Return (x, y) of the center of cell containing provided text 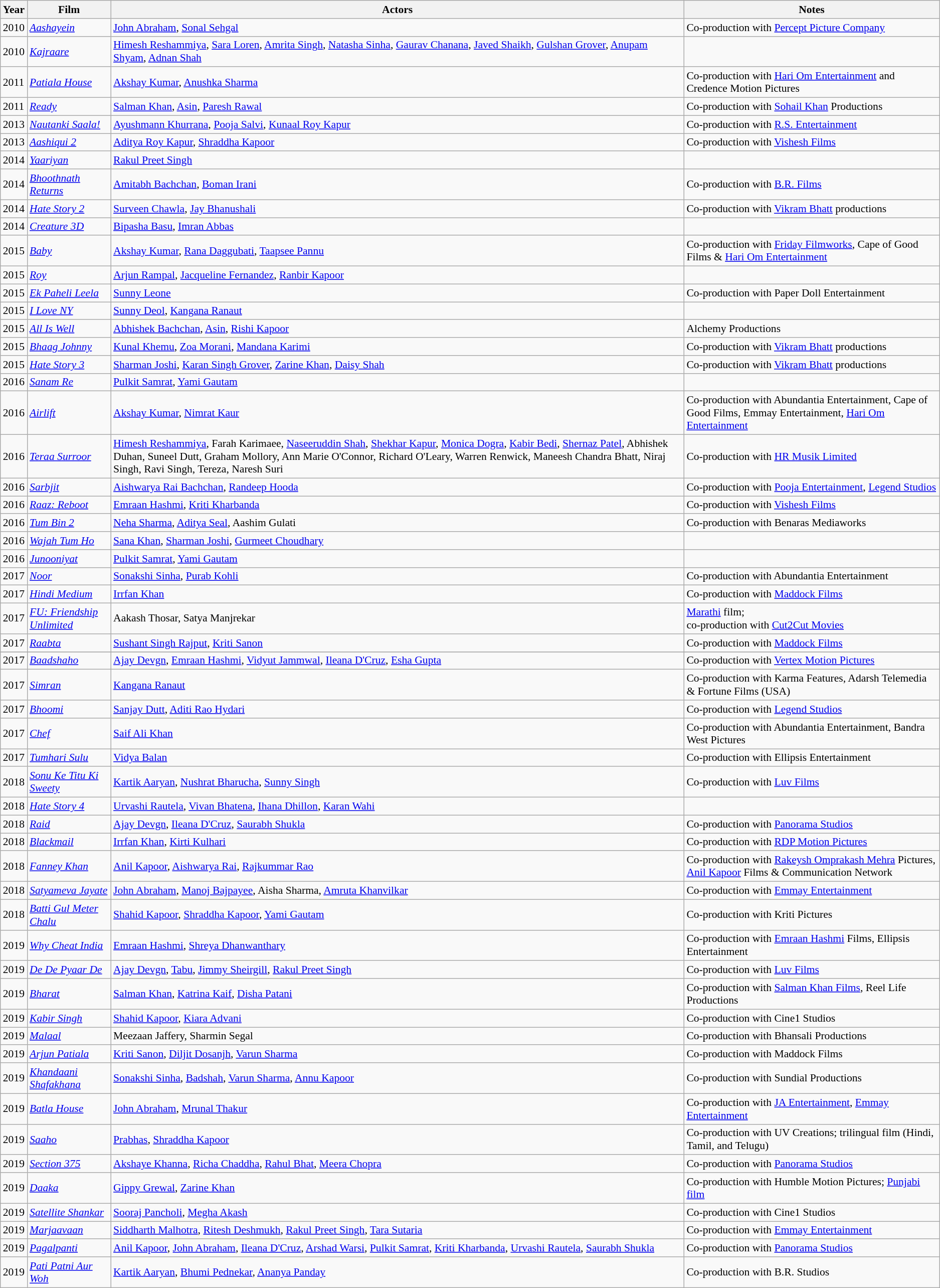
John Abraham, Manoj Bajpayee, Aisha Sharma, Amruta Khanvilkar (397, 891)
Co-production with R.S. Entertainment (811, 124)
Satyameva Jayate (69, 891)
De De Pyaar De (69, 970)
Ajay Devgn, Emraan Hashmi, Vidyut Jammwal, Ileana D'Cruz, Esha Gupta (397, 661)
Co-production with Hari Om Entertainment and Credence Motion Pictures (811, 82)
Co-production with Abundantia Entertainment, Bandra West Pictures (811, 733)
Co-production with B.R. Films (811, 185)
Kartik Aaryan, Bhumi Pednekar, Ananya Panday (397, 1272)
Arjun Rampal, Jacqueline Fernandez, Ranbir Kapoor (397, 275)
Actors (397, 10)
Co-production with Abundantia Entertainment (811, 576)
Co-production with Humble Motion Pictures; Punjabi film (811, 1188)
Bhoomi (69, 709)
Co-production with Ellipsis Entertainment (811, 758)
Shahid Kapoor, Kiara Advani (397, 1018)
Nautanki Saala! (69, 124)
Akshay Kumar, Nimrat Kaur (397, 413)
Irrfan Khan, Kirti Kulhari (397, 842)
Bhoothnath Returns (69, 185)
Malaal (69, 1036)
Co-production with RDP Motion Pictures (811, 842)
Bharat (69, 994)
Notes (811, 10)
Marathi film;co-production with Cut2Cut Movies (811, 619)
Pati Patni Aur Woh (69, 1272)
Batti Gul Meter Chalu (69, 915)
Blackmail (69, 842)
Why Cheat India (69, 945)
Aashiqui 2 (69, 142)
Batla House (69, 1108)
Sanjay Dutt, Aditi Rao Hydari (397, 709)
Fanney Khan (69, 867)
Saif Ali Khan (397, 733)
Sunny Deol, Kangana Ranaut (397, 311)
Ajay Devgn, Tabu, Jimmy Sheirgill, Rakul Preet Singh (397, 970)
Anil Kapoor, John Abraham, Ileana D'Cruz, Arshad Warsi, Pulkit Samrat, Kriti Kharbanda, Urvashi Rautela, Saurabh Shukla (397, 1248)
Noor (69, 576)
Co-production with Pooja Entertainment, Legend Studios (811, 487)
Surveen Chawla, Jay Bhanushali (397, 209)
Sooraj Pancholi, Megha Akash (397, 1212)
Sarbjit (69, 487)
Section 375 (69, 1164)
Ready (69, 107)
Kajraare (69, 51)
Co-production with Sundial Productions (811, 1078)
Co-production with Benaras Mediaworks (811, 523)
Neha Sharma, Aditya Seal, Aashim Gulati (397, 523)
Salman Khan, Asin, Paresh Rawal (397, 107)
Co-production with Paper Doll Entertainment (811, 293)
Co-production with Bhansali Productions (811, 1036)
Sushant Singh Rajput, Kriti Sanon (397, 643)
Junooniyat (69, 559)
Aashayein (69, 28)
Akshay Kumar, Anushka Sharma (397, 82)
Salman Khan, Katrina Kaif, Disha Patani (397, 994)
Hate Story 3 (69, 365)
Baadshaho (69, 661)
Khandaani Shafakhana (69, 1078)
Daaka (69, 1188)
Sanam Re (69, 382)
Roy (69, 275)
Abhishek Bachchan, Asin, Rishi Kapoor (397, 329)
Hate Story 2 (69, 209)
Satellite Shankar (69, 1212)
Emraan Hashmi, Kriti Kharbanda (397, 505)
Raid (69, 824)
Co-production with Legend Studios (811, 709)
Year (14, 10)
Aditya Roy Kapur, Shraddha Kapoor (397, 142)
Co-production with HR Musik Limited (811, 456)
Co-production with Vertex Motion Pictures (811, 661)
Co-production with Friday Filmworks, Cape of Good Films & Hari Om Entertainment (811, 251)
Simran (69, 685)
Tum Bin 2 (69, 523)
Sonakshi Sinha, Badshah, Varun Sharma, Annu Kapoor (397, 1078)
Chef (69, 733)
John Abraham, Sonal Sehgal (397, 28)
Co-production with Emraan Hashmi Films, Ellipsis Entertainment (811, 945)
Co-production with Kriti Pictures (811, 915)
Alchemy Productions (811, 329)
John Abraham, Mrunal Thakur (397, 1108)
Co-production with Karma Features, Adarsh Telemedia & Fortune Films (USA) (811, 685)
Yaariyan (69, 160)
Urvashi Rautela, Vivan Bhatena, Ihana Dhillon, Karan Wahi (397, 807)
Siddharth Malhotra, Ritesh Deshmukh, Rakul Preet Singh, Tara Sutaria (397, 1230)
Vidya Balan (397, 758)
FU: Friendship Unlimited (69, 619)
Himesh Reshammiya, Sara Loren, Amrita Singh, Natasha Sinha, Gaurav Chanana, Javed Shaikh, Gulshan Grover, Anupam Shyam, Adnan Shah (397, 51)
Kriti Sanon, Diljit Dosanjh, Varun Sharma (397, 1054)
Kabir Singh (69, 1018)
I Love NY (69, 311)
Patiala House (69, 82)
Sonakshi Sinha, Purab Kohli (397, 576)
Sana Khan, Sharman Joshi, Gurmeet Choudhary (397, 541)
Co-production with B.R. Studios (811, 1272)
Film (69, 10)
Emraan Hashmi, Shreya Dhanwanthary (397, 945)
Hate Story 4 (69, 807)
Anil Kapoor, Aishwarya Rai, Rajkummar Rao (397, 867)
All Is Well (69, 329)
Shahid Kapoor, Shraddha Kapoor, Yami Gautam (397, 915)
Bhaag Johnny (69, 347)
Saaho (69, 1140)
Akshay Kumar, Rana Daggubati, Taapsee Pannu (397, 251)
Kangana Ranaut (397, 685)
Pagalpanti (69, 1248)
Kunal Khemu, Zoa Morani, Mandana Karimi (397, 347)
Baby (69, 251)
Co-production with Sohail Khan Productions (811, 107)
Co-production with Salman Khan Films, Reel Life Productions (811, 994)
Aakash Thosar, Satya Manjrekar (397, 619)
Amitabh Bachchan, Boman Irani (397, 185)
Sonu Ke Titu Ki Sweety (69, 782)
Creature 3D (69, 227)
Ayushmann Khurrana, Pooja Salvi, Kunaal Roy Kapur (397, 124)
Co-production with Rakeysh Omprakash Mehra Pictures, Anil Kapoor Films & Communication Network (811, 867)
Raabta (69, 643)
Wajah Tum Ho (69, 541)
Teraa Surroor (69, 456)
Co-production with JA Entertainment, Emmay Entertainment (811, 1108)
Hindi Medium (69, 594)
Irrfan Khan (397, 594)
Rakul Preet Singh (397, 160)
Aishwarya Rai Bachchan, Randeep Hooda (397, 487)
Co-production with UV Creations; trilingual film (Hindi, Tamil, and Telugu) (811, 1140)
Arjun Patiala (69, 1054)
Sharman Joshi, Karan Singh Grover, Zarine Khan, Daisy Shah (397, 365)
Bipasha Basu, Imran Abbas (397, 227)
Tumhari Sulu (69, 758)
Ajay Devgn, Ileana D'Cruz, Saurabh Shukla (397, 824)
Kartik Aaryan, Nushrat Bharucha, Sunny Singh (397, 782)
Raaz: Reboot (69, 505)
Akshaye Khanna, Richa Chaddha, Rahul Bhat, Meera Chopra (397, 1164)
Co-production with Abundantia Entertainment, Cape of Good Films, Emmay Entertainment, Hari Om Entertainment (811, 413)
Gippy Grewal, Zarine Khan (397, 1188)
Marjaavaan (69, 1230)
Co-production with Percept Picture Company (811, 28)
Ek Paheli Leela (69, 293)
Sunny Leone (397, 293)
Airlift (69, 413)
Meezaan Jaffery, Sharmin Segal (397, 1036)
Prabhas, Shraddha Kapoor (397, 1140)
